Extract the (x, y) coordinate from the center of the cell holding the provided text.  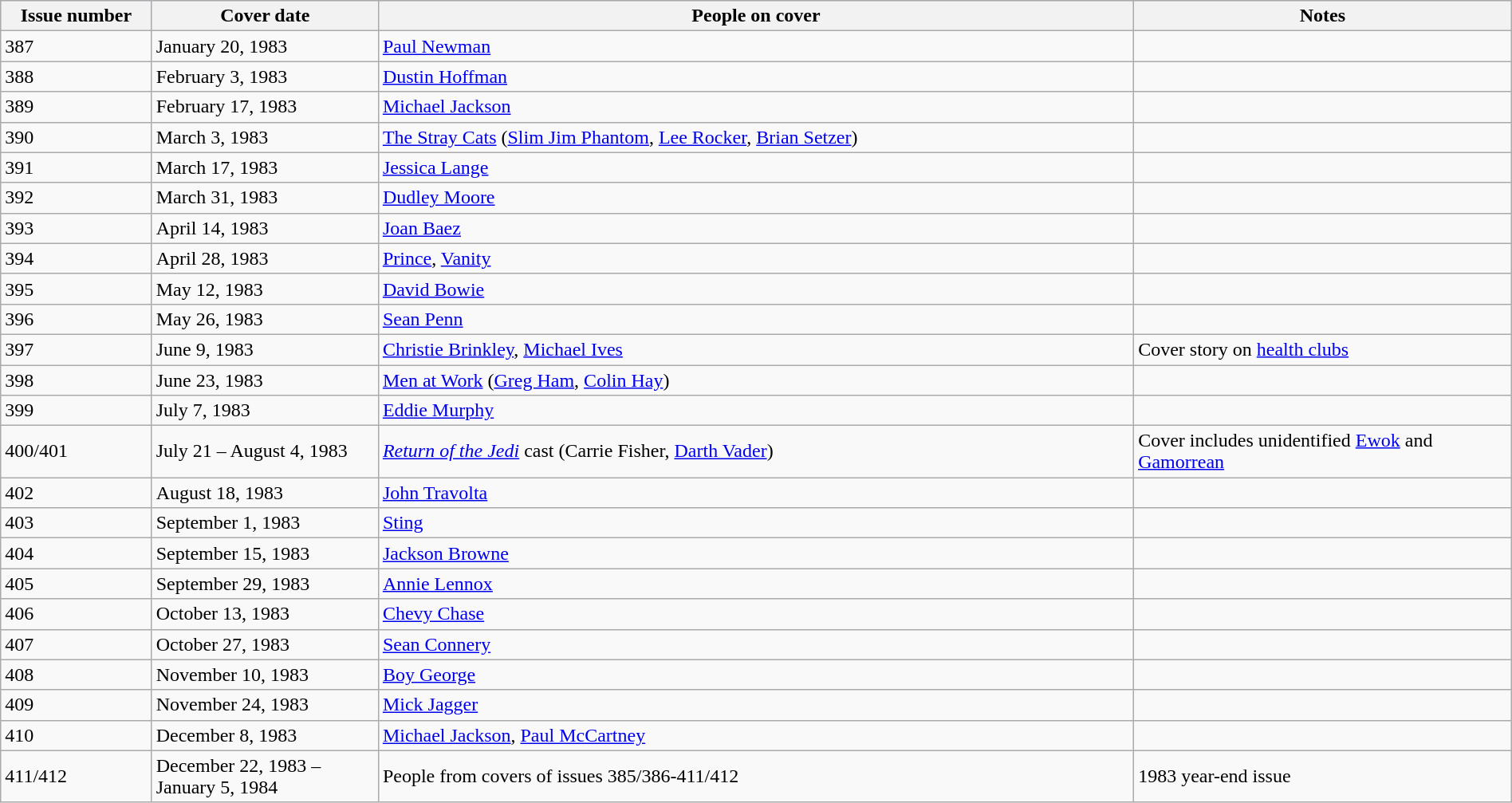
399 (77, 411)
Chevy Chase (756, 614)
February 17, 1983 (265, 107)
August 18, 1983 (265, 493)
People on cover (756, 16)
387 (77, 46)
Sting (756, 523)
388 (77, 77)
November 10, 1983 (265, 675)
Jessica Lange (756, 167)
396 (77, 319)
April 28, 1983 (265, 258)
January 20, 1983 (265, 46)
391 (77, 167)
Christie Brinkley, Michael Ives (756, 349)
Dustin Hoffman (756, 77)
Prince, Vanity (756, 258)
Joan Baez (756, 228)
June 23, 1983 (265, 380)
Annie Lennox (756, 584)
405 (77, 584)
John Travolta (756, 493)
Eddie Murphy (756, 411)
May 26, 1983 (265, 319)
411/412 (77, 777)
Men at Work (Greg Ham, Colin Hay) (756, 380)
Return of the Jedi cast (Carrie Fisher, Darth Vader) (756, 451)
Paul Newman (756, 46)
September 15, 1983 (265, 553)
The Stray Cats (Slim Jim Phantom, Lee Rocker, Brian Setzer) (756, 137)
Boy George (756, 675)
Michael Jackson (756, 107)
September 29, 1983 (265, 584)
404 (77, 553)
March 31, 1983 (265, 198)
394 (77, 258)
February 3, 1983 (265, 77)
Cover date (265, 16)
Cover story on health clubs (1323, 349)
September 1, 1983 (265, 523)
December 8, 1983 (265, 735)
Cover includes unidentified Ewok and Gamorrean (1323, 451)
1983 year-end issue (1323, 777)
Notes (1323, 16)
November 24, 1983 (265, 705)
July 21 – August 4, 1983 (265, 451)
Jackson Browne (756, 553)
March 3, 1983 (265, 137)
April 14, 1983 (265, 228)
407 (77, 644)
Dudley Moore (756, 198)
390 (77, 137)
398 (77, 380)
408 (77, 675)
Issue number (77, 16)
392 (77, 198)
May 12, 1983 (265, 289)
409 (77, 705)
397 (77, 349)
October 13, 1983 (265, 614)
March 17, 1983 (265, 167)
Mick Jagger (756, 705)
400/401 (77, 451)
Michael Jackson, Paul McCartney (756, 735)
June 9, 1983 (265, 349)
People from covers of issues 385/386-411/412 (756, 777)
395 (77, 289)
389 (77, 107)
December 22, 1983 – January 5, 1984 (265, 777)
October 27, 1983 (265, 644)
Sean Connery (756, 644)
Sean Penn (756, 319)
402 (77, 493)
403 (77, 523)
July 7, 1983 (265, 411)
410 (77, 735)
David Bowie (756, 289)
406 (77, 614)
393 (77, 228)
